Scan for the cell matching the given text and deliver its (x, y) coordinate at center. 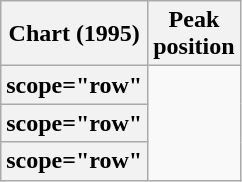
Chart (1995) (74, 34)
Peakposition (194, 34)
